Pinpoint the cell where the given text exists, returning its [x, y] midpoint coordinate. 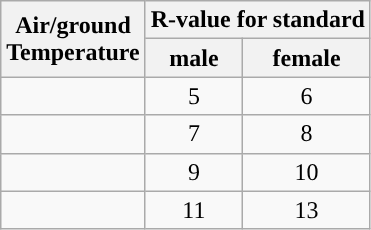
female [307, 58]
Air/groundTemperature [73, 39]
9 [194, 172]
7 [194, 134]
male [194, 58]
6 [307, 96]
11 [194, 210]
13 [307, 210]
R-value for standard [258, 20]
8 [307, 134]
10 [307, 172]
5 [194, 96]
